Output the (x, y) coordinate of the center of the cell containing the given text.  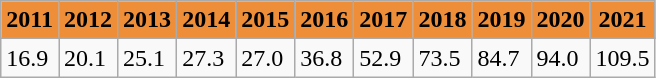
2019 (502, 20)
2020 (560, 20)
2011 (30, 20)
25.1 (148, 58)
2021 (622, 20)
27.0 (266, 58)
20.1 (88, 58)
2013 (148, 20)
2017 (384, 20)
109.5 (622, 58)
2018 (442, 20)
84.7 (502, 58)
16.9 (30, 58)
52.9 (384, 58)
36.8 (324, 58)
2014 (206, 20)
73.5 (442, 58)
94.0 (560, 58)
2012 (88, 20)
2016 (324, 20)
27.3 (206, 58)
2015 (266, 20)
